For the text-containing cell, return its midpoint in [x, y] coordinate format. 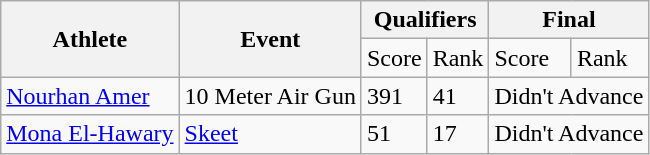
Skeet [270, 134]
Athlete [90, 39]
Event [270, 39]
Nourhan Amer [90, 96]
Qualifiers [424, 20]
10 Meter Air Gun [270, 96]
51 [394, 134]
17 [458, 134]
Final [569, 20]
41 [458, 96]
Mona El-Hawary [90, 134]
391 [394, 96]
